Scan for the cell matching the given text and deliver its [x, y] coordinate at center. 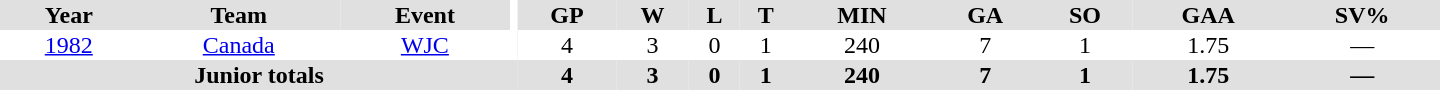
WJC [425, 45]
GP [567, 15]
L [714, 15]
T [766, 15]
W [652, 15]
MIN [862, 15]
Canada [239, 45]
Year [69, 15]
Junior totals [259, 75]
Event [425, 15]
GA [986, 15]
SV% [1362, 15]
Team [239, 15]
GAA [1208, 15]
SO [1085, 15]
1982 [69, 45]
